Locate the cell with the specified text and output its (x, y) center coordinate. 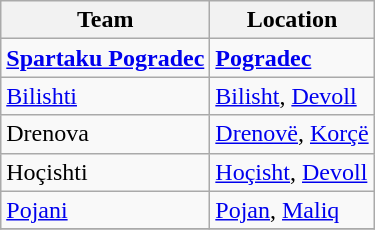
Bilishti (106, 96)
Bilisht, Devoll (292, 96)
Hoçisht, Devoll (292, 172)
Drenovë, Korçë (292, 134)
Hoçishti (106, 172)
Location (292, 20)
Spartaku Pogradec (106, 58)
Pojani (106, 210)
Team (106, 20)
Pogradec (292, 58)
Drenova (106, 134)
Pojan, Maliq (292, 210)
